Determine the (x, y) coordinate at the center of the cell enclosing the given text.  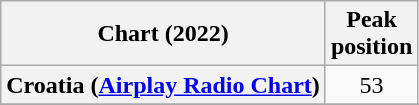
53 (371, 85)
Peakposition (371, 34)
Chart (2022) (164, 34)
Croatia (Airplay Radio Chart) (164, 85)
